Provide the (x, y) coordinate of the cell's center where the given text is located.  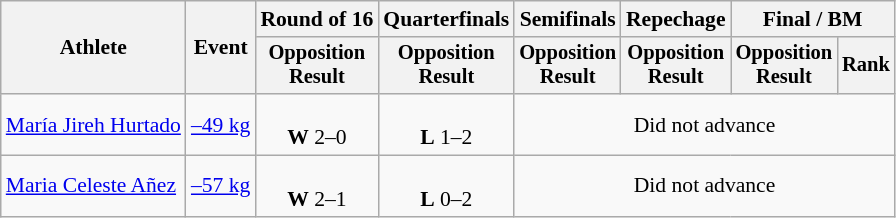
L 0–2 (446, 186)
W 2–1 (316, 186)
Maria Celeste Añez (94, 186)
María Jireh Hurtado (94, 124)
Final / BM (813, 19)
L 1–2 (446, 124)
Athlete (94, 48)
Rank (866, 66)
–57 kg (220, 186)
Event (220, 48)
Semifinals (568, 19)
–49 kg (220, 124)
Repechage (676, 19)
Round of 16 (316, 19)
W 2–0 (316, 124)
Quarterfinals (446, 19)
